Identify which cell holds the provided text, then report its (X, Y) central coordinate. 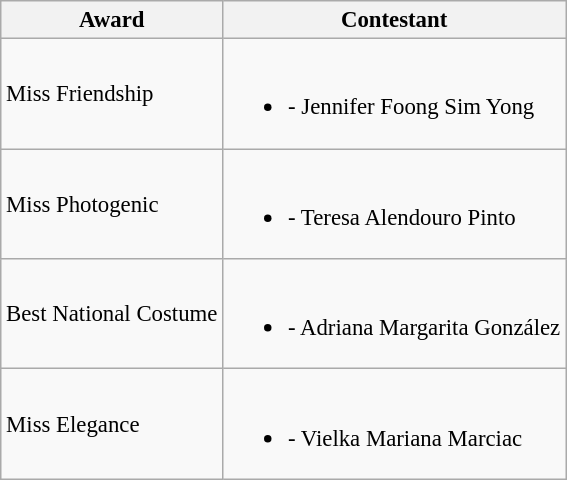
Award (112, 20)
- Teresa Alendouro Pinto (394, 204)
Contestant (394, 20)
Best National Costume (112, 314)
- Adriana Margarita González (394, 314)
Miss Photogenic (112, 204)
- Jennifer Foong Sim Yong (394, 94)
Miss Elegance (112, 424)
Miss Friendship (112, 94)
- Vielka Mariana Marciac (394, 424)
